Identify which cell holds the provided text, then report its [X, Y] central coordinate. 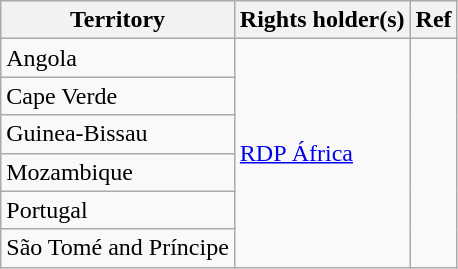
Angola [118, 58]
Ref [434, 20]
Rights holder(s) [322, 20]
Territory [118, 20]
Guinea-Bissau [118, 134]
Cape Verde [118, 96]
RDP África [322, 153]
Mozambique [118, 172]
São Tomé and Príncipe [118, 248]
Portugal [118, 210]
